Capture the cell that displays the provided text and extract its (x, y) central coordinate. 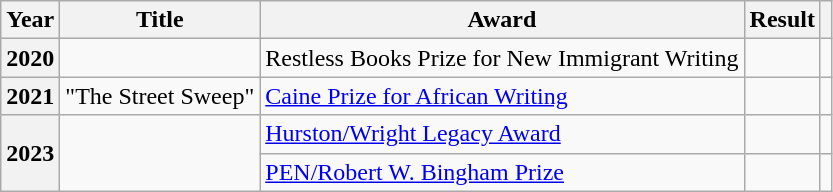
PEN/Robert W. Bingham Prize (502, 172)
Year (30, 20)
Restless Books Prize for New Immigrant Writing (502, 58)
2023 (30, 153)
2021 (30, 96)
"The Street Sweep" (160, 96)
Title (160, 20)
Award (502, 20)
Hurston/Wright Legacy Award (502, 134)
Result (782, 20)
2020 (30, 58)
Caine Prize for African Writing (502, 96)
